Scan for the cell matching the given text and deliver its (x, y) coordinate at center. 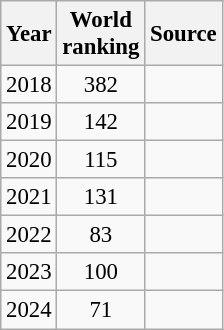
Worldranking (101, 34)
2023 (29, 273)
2021 (29, 197)
2020 (29, 160)
382 (101, 85)
142 (101, 122)
71 (101, 310)
2024 (29, 310)
2019 (29, 122)
Source (184, 34)
Year (29, 34)
131 (101, 197)
2022 (29, 235)
100 (101, 273)
83 (101, 235)
115 (101, 160)
2018 (29, 85)
